Output the (X, Y) coordinate of the center of the cell containing the given text.  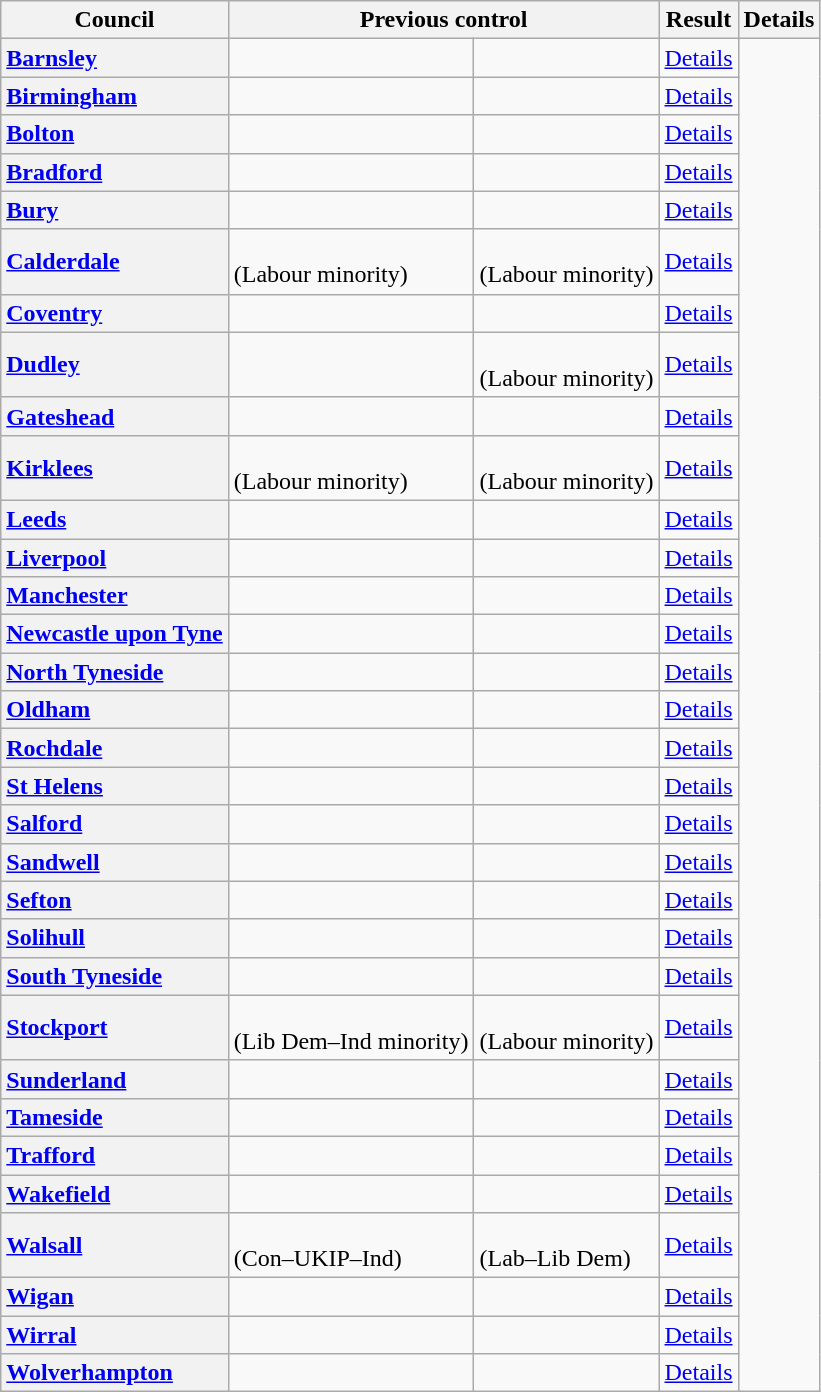
Tameside (115, 1117)
North Tyneside (115, 672)
Gateshead (115, 416)
Oldham (115, 710)
(Lib Dem–Ind minority) (351, 1028)
Calderdale (115, 262)
Sefton (115, 900)
Walsall (115, 1246)
Bolton (115, 134)
Sunderland (115, 1079)
Stockport (115, 1028)
Liverpool (115, 557)
(Con–UKIP–Ind) (351, 1246)
Bury (115, 210)
Rochdale (115, 748)
Solihull (115, 938)
Sandwell (115, 862)
(Lab–Lib Dem) (566, 1246)
Leeds (115, 519)
Previous control (444, 20)
Result (698, 20)
Barnsley (115, 58)
Trafford (115, 1155)
Manchester (115, 596)
South Tyneside (115, 976)
Wigan (115, 1297)
Kirklees (115, 468)
Wolverhampton (115, 1373)
Dudley (115, 364)
Salford (115, 824)
Bradford (115, 172)
Wakefield (115, 1193)
Birmingham (115, 96)
Wirral (115, 1335)
Newcastle upon Tyne (115, 634)
St Helens (115, 786)
Council (115, 20)
Coventry (115, 313)
